Determine the (X, Y) coordinate at the center of the cell enclosing the given text.  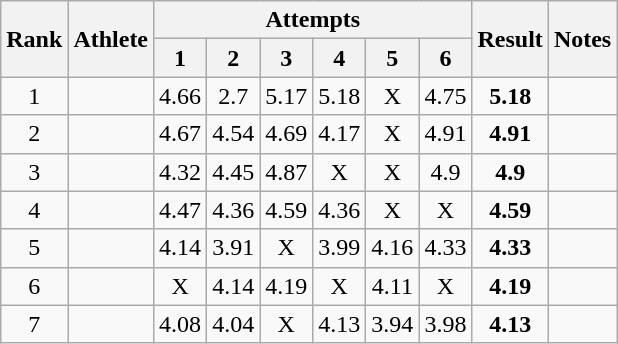
Result (510, 39)
4.47 (180, 210)
3.94 (392, 324)
4.32 (180, 172)
Rank (34, 39)
4.45 (234, 172)
3.91 (234, 248)
4.67 (180, 134)
7 (34, 324)
4.69 (286, 134)
4.08 (180, 324)
4.17 (340, 134)
2.7 (234, 96)
4.16 (392, 248)
Notes (582, 39)
4.54 (234, 134)
4.66 (180, 96)
4.04 (234, 324)
4.11 (392, 286)
4.87 (286, 172)
3.99 (340, 248)
4.75 (446, 96)
Attempts (313, 20)
Athlete (111, 39)
5.17 (286, 96)
3.98 (446, 324)
